Extract the (x, y) coordinate from the center of the cell holding the provided text.  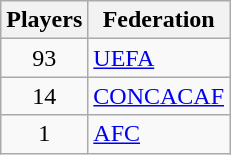
1 (44, 134)
CONCACAF (159, 96)
93 (44, 58)
Federation (159, 20)
UEFA (159, 58)
Players (44, 20)
14 (44, 96)
AFC (159, 134)
